From the cell containing the given text, extract its center point as [x, y] coordinate. 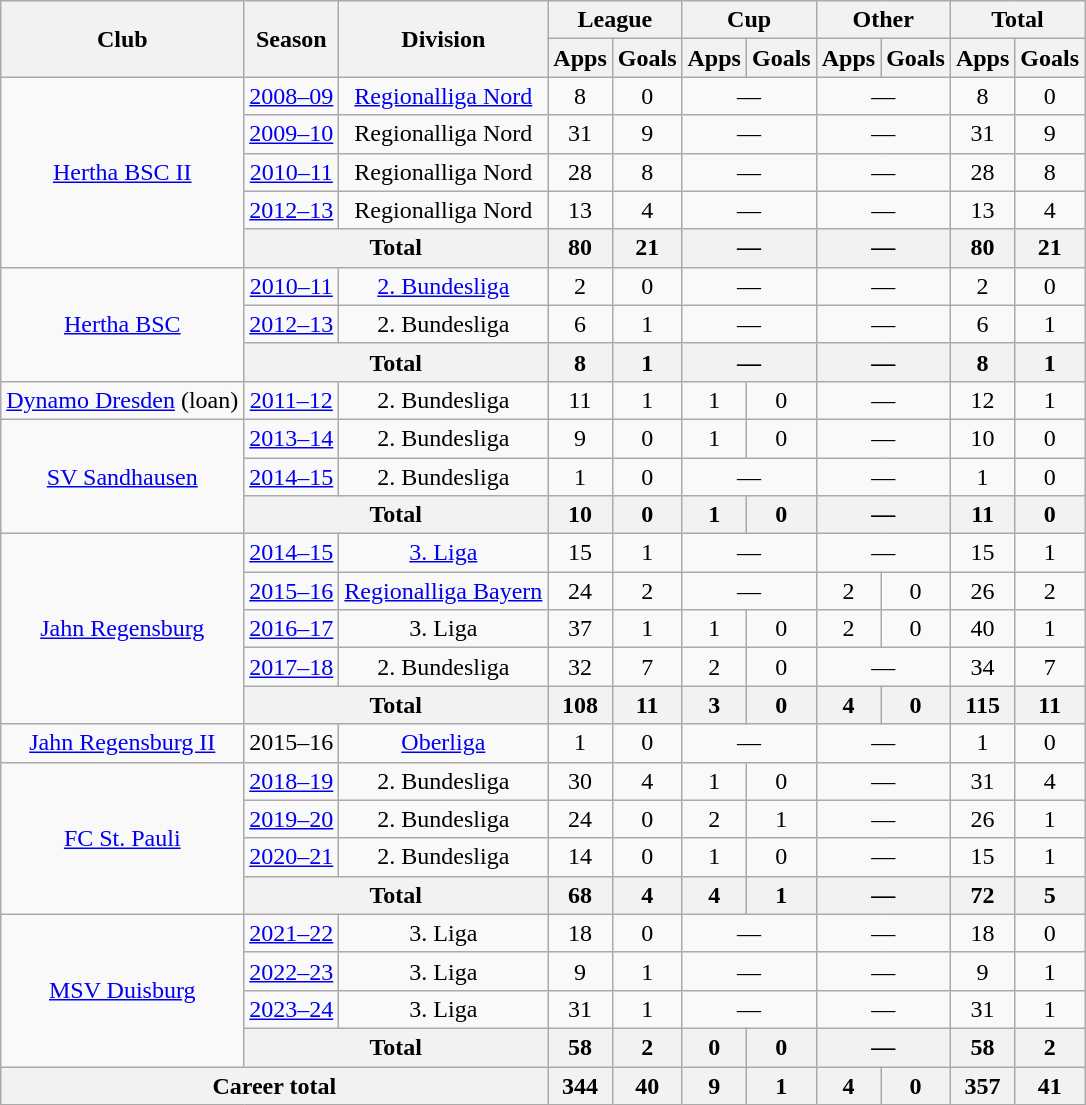
68 [580, 895]
115 [982, 705]
2016–17 [292, 629]
30 [580, 781]
2021–22 [292, 933]
2020–21 [292, 857]
5 [1050, 895]
Other [883, 20]
League [615, 20]
Career total [274, 1085]
Jahn Regensburg [122, 629]
12 [982, 400]
Jahn Regensburg II [122, 743]
2023–24 [292, 1009]
Oberliga [444, 743]
MSV Duisburg [122, 990]
2008–09 [292, 96]
Division [444, 39]
41 [1050, 1085]
72 [982, 895]
Regionalliga Bayern [444, 591]
14 [580, 857]
2009–10 [292, 134]
2013–14 [292, 438]
Hertha BSC [122, 324]
2011–12 [292, 400]
2017–18 [292, 667]
2018–19 [292, 781]
SV Sandhausen [122, 476]
357 [982, 1085]
Cup [749, 20]
37 [580, 629]
108 [580, 705]
Club [122, 39]
Dynamo Dresden (loan) [122, 400]
32 [580, 667]
2019–20 [292, 819]
FC St. Pauli [122, 838]
3 [714, 705]
2022–23 [292, 971]
344 [580, 1085]
34 [982, 667]
Season [292, 39]
Hertha BSC II [122, 172]
